Pinpoint the cell where the given text exists, returning its [x, y] midpoint coordinate. 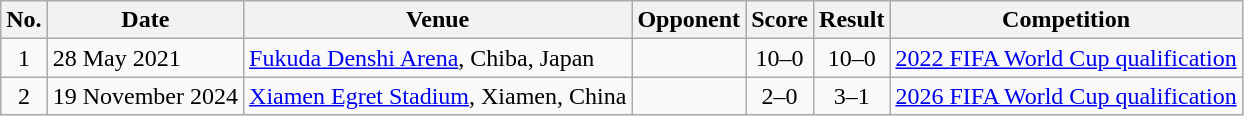
Date [145, 20]
2 [24, 96]
Xiamen Egret Stadium, Xiamen, China [438, 96]
Result [852, 20]
3–1 [852, 96]
Venue [438, 20]
No. [24, 20]
1 [24, 58]
2022 FIFA World Cup qualification [1066, 58]
Fukuda Denshi Arena, Chiba, Japan [438, 58]
2026 FIFA World Cup qualification [1066, 96]
2–0 [780, 96]
28 May 2021 [145, 58]
Competition [1066, 20]
Score [780, 20]
Opponent [689, 20]
19 November 2024 [145, 96]
